Output the [x, y] coordinate of the center of the cell containing the given text.  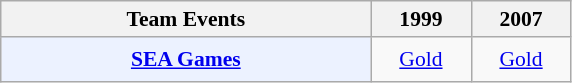
1999 [421, 19]
SEA Games [186, 60]
Team Events [186, 19]
2007 [521, 19]
